Output the [X, Y] coordinate of the center of the cell containing the given text.  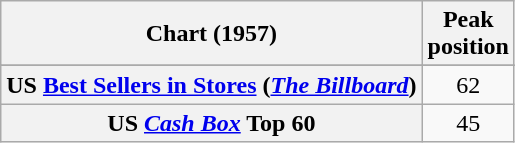
Chart (1957) [212, 34]
Peakposition [468, 34]
US Best Sellers in Stores (The Billboard) [212, 85]
45 [468, 123]
62 [468, 85]
US Cash Box Top 60 [212, 123]
